Pinpoint the cell where the given text exists, returning its [x, y] midpoint coordinate. 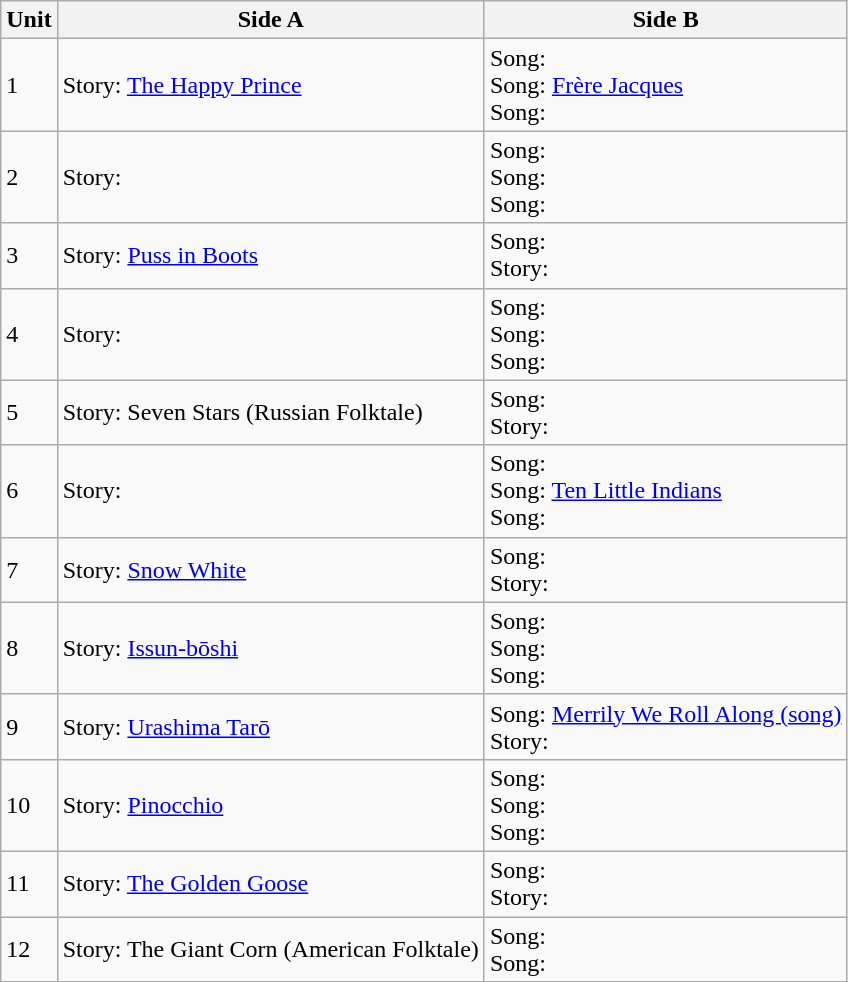
Song: Song: Ten Little IndiansSong: [666, 491]
Story: Seven Stars (Russian Folktale) [270, 412]
12 [29, 948]
Unit [29, 20]
Story: Puss in Boots [270, 256]
4 [29, 334]
Story: The Golden Goose [270, 884]
Story: Snow White [270, 570]
10 [29, 805]
Story: Urashima Tarō [270, 726]
Side A [270, 20]
Song: Song: [666, 948]
Song: Merrily We Roll Along (song)Story: [666, 726]
6 [29, 491]
Song: Song: Frère JacquesSong: [666, 85]
Story: Pinocchio [270, 805]
Story: The Happy Prince [270, 85]
7 [29, 570]
5 [29, 412]
Story: The Giant Corn (American Folktale) [270, 948]
9 [29, 726]
Side B [666, 20]
2 [29, 177]
1 [29, 85]
Story: Issun-bōshi [270, 648]
3 [29, 256]
11 [29, 884]
8 [29, 648]
